Return the (x, y) coordinate for the center point of the cell that contains the specified text.  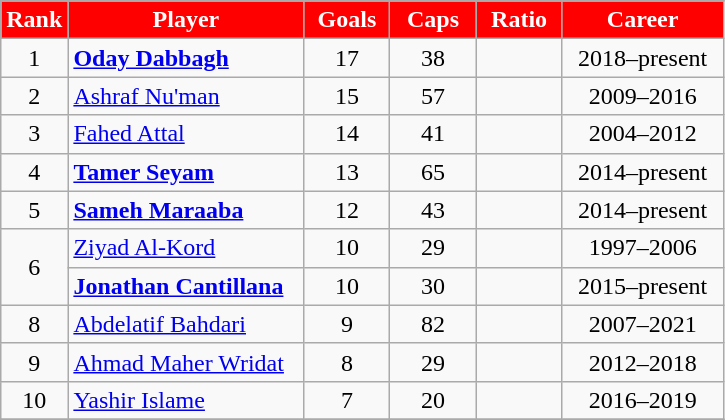
43 (433, 210)
2009–2016 (642, 96)
2018–present (642, 58)
1997–2006 (642, 248)
Tamer Seyam (186, 172)
12 (347, 210)
1 (34, 58)
15 (347, 96)
Ratio (519, 20)
30 (433, 286)
57 (433, 96)
6 (34, 267)
Ziyad Al-Kord (186, 248)
4 (34, 172)
2015–present (642, 286)
2012–2018 (642, 362)
2004–2012 (642, 134)
41 (433, 134)
65 (433, 172)
14 (347, 134)
Yashir Islame (186, 400)
3 (34, 134)
5 (34, 210)
Abdelatif Bahdari (186, 324)
20 (433, 400)
Ashraf Nu'man (186, 96)
2007–2021 (642, 324)
Sameh Maraaba (186, 210)
Ahmad Maher Wridat (186, 362)
Jonathan Cantillana (186, 286)
Oday Dabbagh (186, 58)
Fahed Attal (186, 134)
13 (347, 172)
Caps (433, 20)
7 (347, 400)
2016–2019 (642, 400)
Player (186, 20)
2 (34, 96)
82 (433, 324)
Career (642, 20)
Rank (34, 20)
Goals (347, 20)
38 (433, 58)
17 (347, 58)
